Identify which cell holds the provided text, then report its [x, y] central coordinate. 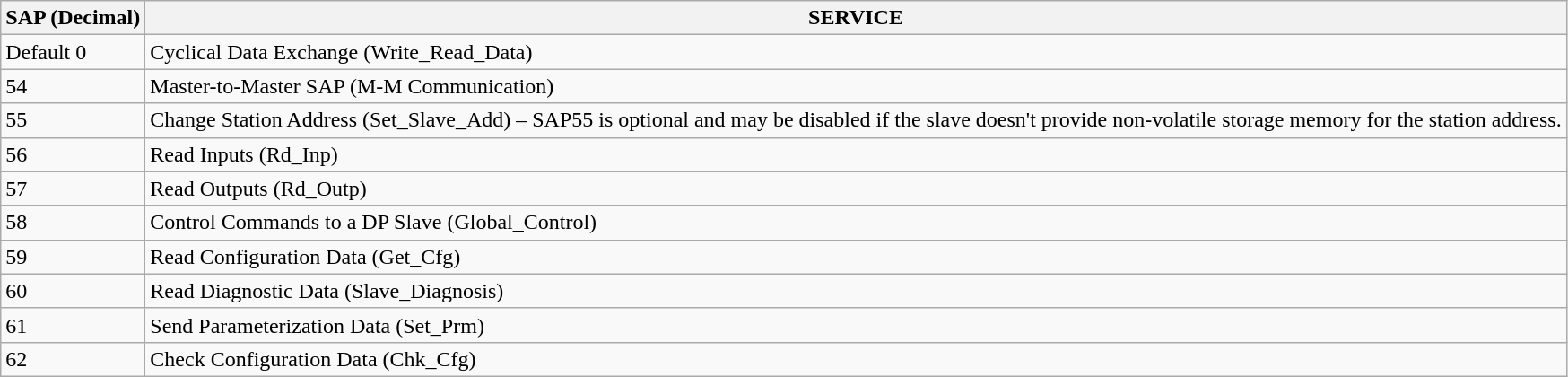
Read Configuration Data (Get_Cfg) [856, 257]
57 [74, 188]
Control Commands to a DP Slave (Global_Control) [856, 223]
59 [74, 257]
62 [74, 359]
60 [74, 291]
61 [74, 325]
Send Parameterization Data (Set_Prm) [856, 325]
SAP (Decimal) [74, 18]
55 [74, 120]
Read Diagnostic Data (Slave_Diagnosis) [856, 291]
58 [74, 223]
Default 0 [74, 52]
Master-to-Master SAP (M-M Communication) [856, 86]
Read Inputs (Rd_Inp) [856, 154]
Cyclical Data Exchange (Write_Read_Data) [856, 52]
56 [74, 154]
Read Outputs (Rd_Outp) [856, 188]
SERVICE [856, 18]
Check Configuration Data (Chk_Cfg) [856, 359]
54 [74, 86]
